Detect which cell encompasses the target text, then output its [x, y] center coordinate. 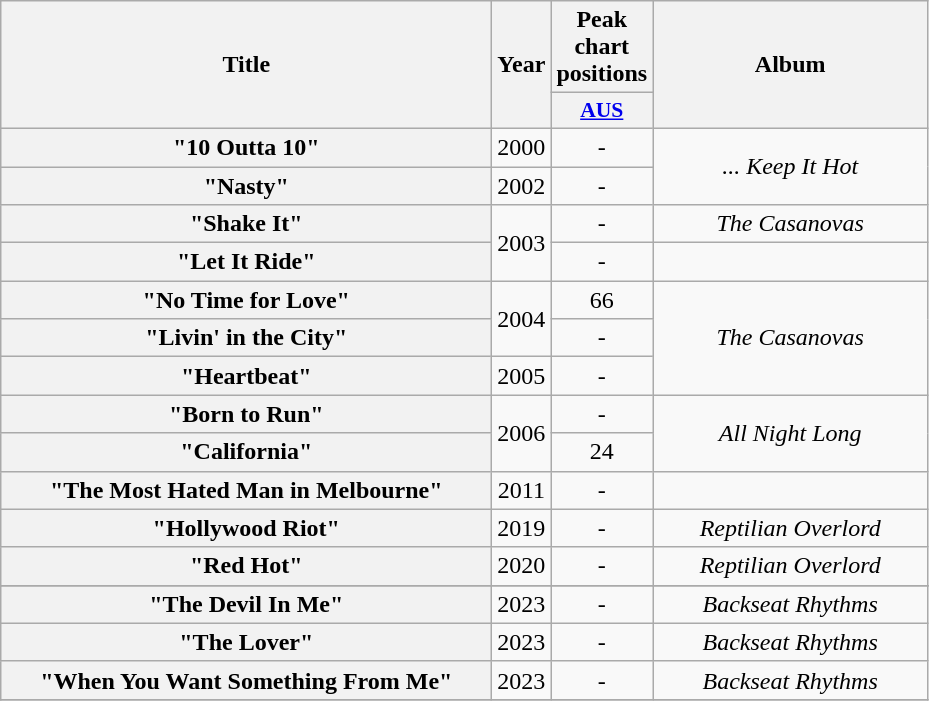
Year [522, 65]
"No Time for Love" [246, 300]
2000 [522, 147]
"When You Want Something From Me" [246, 680]
All Night Long [790, 433]
"Nasty" [246, 185]
"The Devil In Me" [246, 604]
AUS [602, 111]
Peak chart positions [602, 47]
... Keep It Hot [790, 166]
"Red Hot" [246, 566]
2019 [522, 528]
"10 Outta 10" [246, 147]
"Hollywood Riot" [246, 528]
Title [246, 65]
2002 [522, 185]
2005 [522, 376]
"Shake It" [246, 224]
2020 [522, 566]
"Livin' in the City" [246, 338]
2004 [522, 319]
"California" [246, 452]
"Born to Run" [246, 414]
Album [790, 65]
"The Lover" [246, 642]
2006 [522, 433]
2003 [522, 243]
"Let It Ride" [246, 262]
2011 [522, 490]
"The Most Hated Man in Melbourne" [246, 490]
66 [602, 300]
24 [602, 452]
"Heartbeat" [246, 376]
